Output the [X, Y] coordinate of the center of the cell containing the given text.  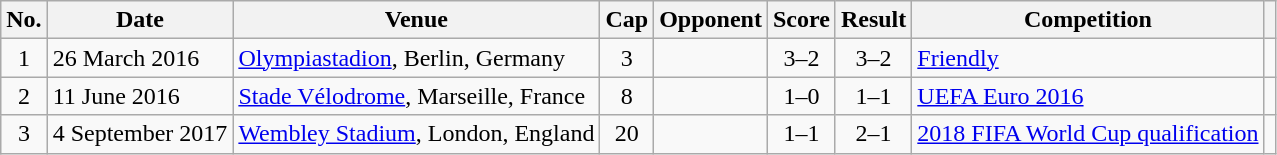
1–0 [801, 96]
Date [140, 20]
2 [24, 96]
1 [24, 58]
26 March 2016 [140, 58]
20 [627, 134]
Wembley Stadium, London, England [416, 134]
4 September 2017 [140, 134]
2–1 [873, 134]
Cap [627, 20]
11 June 2016 [140, 96]
Friendly [1088, 58]
No. [24, 20]
8 [627, 96]
UEFA Euro 2016 [1088, 96]
Competition [1088, 20]
Score [801, 20]
Olympiastadion, Berlin, Germany [416, 58]
2018 FIFA World Cup qualification [1088, 134]
Venue [416, 20]
Result [873, 20]
Opponent [711, 20]
Stade Vélodrome, Marseille, France [416, 96]
